Search for the cell housing the specified text and yield its [X, Y] center coordinate. 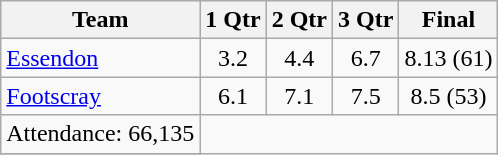
6.7 [366, 58]
8.13 (61) [448, 58]
3 Qtr [366, 20]
6.1 [233, 96]
7.1 [299, 96]
Attendance: 66,135 [100, 134]
7.5 [366, 96]
Footscray [100, 96]
Team [100, 20]
Final [448, 20]
2 Qtr [299, 20]
Essendon [100, 58]
4.4 [299, 58]
3.2 [233, 58]
8.5 (53) [448, 96]
1 Qtr [233, 20]
